Provide the (x, y) coordinate of the cell's center where the given text is located.  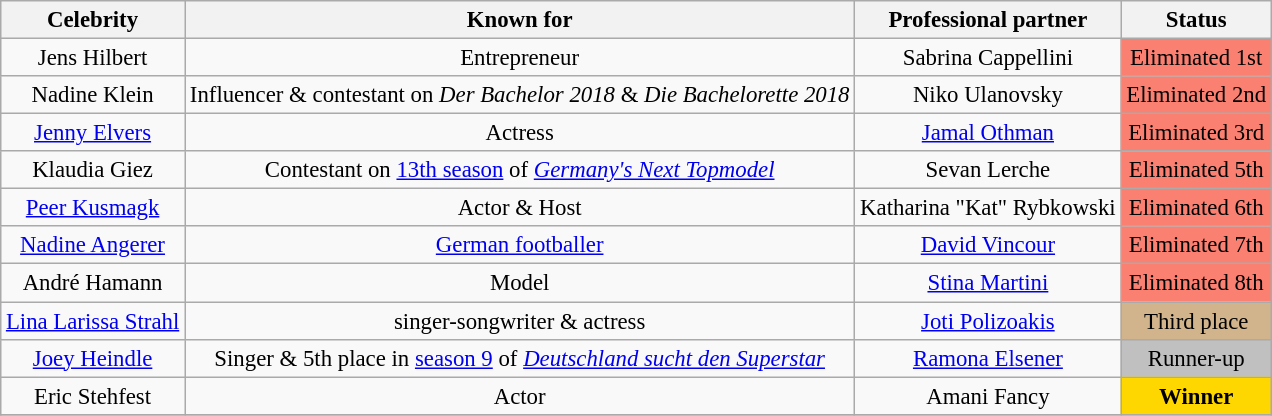
Actress (520, 133)
Professional partner (988, 20)
Eliminated 7th (1196, 245)
David Vincour (988, 245)
Lina Larissa Strahl (93, 321)
Actor (520, 396)
Contestant on 13th season of Germany's Next Topmodel (520, 170)
Model (520, 283)
Jenny Elvers (93, 133)
Sabrina Cappellini (988, 57)
Stina Martini (988, 283)
Joti Polizoakis (988, 321)
Klaudia Giez (93, 170)
Third place (1196, 321)
Entrepreneur (520, 57)
Katharina "Kat" Rybkowski (988, 208)
Peer Kusmagk (93, 208)
German footballer (520, 245)
Nadine Angerer (93, 245)
Jamal Othman (988, 133)
Actor & Host (520, 208)
Eliminated 6th (1196, 208)
Eric Stehfest (93, 396)
Niko Ulanovsky (988, 95)
Eliminated 3rd (1196, 133)
Amani Fancy (988, 396)
Sevan Lerche (988, 170)
Winner (1196, 396)
Nadine Klein (93, 95)
singer-songwriter & actress (520, 321)
André Hamann (93, 283)
Eliminated 5th (1196, 170)
Runner-up (1196, 358)
Eliminated 2nd (1196, 95)
Celebrity (93, 20)
Singer & 5th place in season 9 of Deutschland sucht den Superstar (520, 358)
Status (1196, 20)
Joey Heindle (93, 358)
Ramona Elsener (988, 358)
Jens Hilbert (93, 57)
Eliminated 8th (1196, 283)
Eliminated 1st (1196, 57)
Influencer & contestant on Der Bachelor 2018 & Die Bachelorette 2018 (520, 95)
Known for (520, 20)
